Return the (x, y) coordinate for the center point of the cell that contains the specified text.  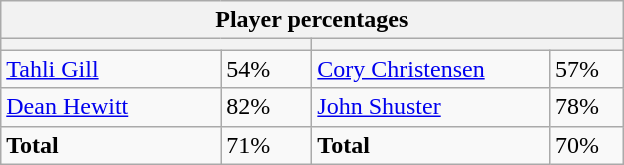
Cory Christensen (431, 69)
78% (586, 107)
70% (586, 145)
Player percentages (312, 20)
54% (266, 69)
Tahli Gill (111, 69)
71% (266, 145)
82% (266, 107)
John Shuster (431, 107)
57% (586, 69)
Dean Hewitt (111, 107)
